Determine the (X, Y) coordinate at the center of the cell enclosing the given text.  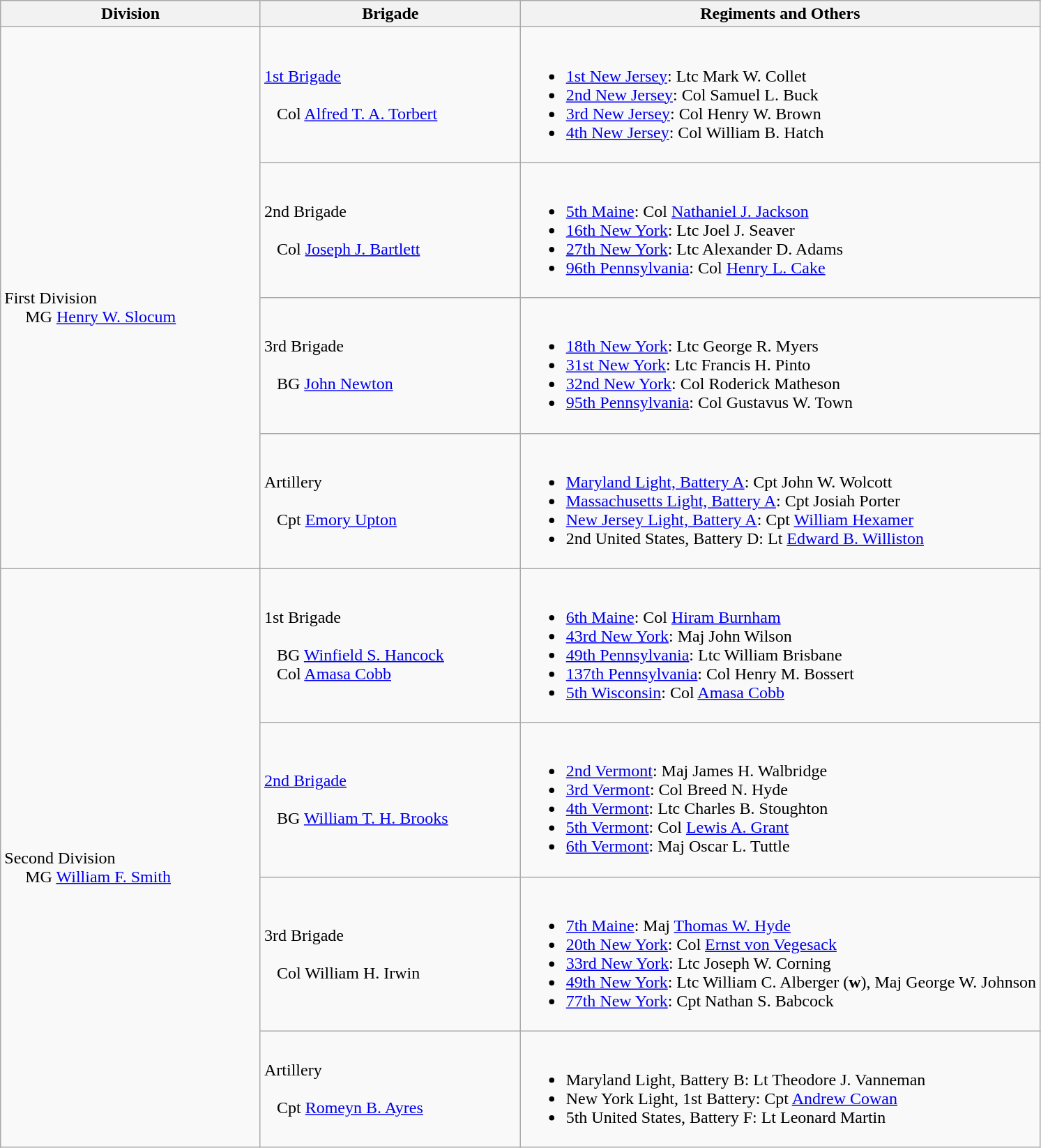
3rd Brigade Col William H. Irwin (390, 954)
Artillery Cpt Emory Upton (390, 501)
Regiments and Others (780, 14)
Brigade (390, 14)
2nd Brigade BG William T. H. Brooks (390, 799)
1st Brigade BG Winfield S. Hancock Col Amasa Cobb (390, 646)
3rd Brigade BG John Newton (390, 365)
Division (131, 14)
5th Maine: Col Nathaniel J. Jackson16th New York: Ltc Joel J. Seaver27th New York: Ltc Alexander D. Adams96th Pennsylvania: Col Henry L. Cake (780, 230)
Maryland Light, Battery B: Lt Theodore J. VannemanNew York Light, 1st Battery: Cpt Andrew Cowan5th United States, Battery F: Lt Leonard Martin (780, 1089)
18th New York: Ltc George R. Myers31st New York: Ltc Francis H. Pinto32nd New York: Col Roderick Matheson95th Pennsylvania: Col Gustavus W. Town (780, 365)
1st New Jersey: Ltc Mark W. Collet2nd New Jersey: Col Samuel L. Buck3rd New Jersey: Col Henry W. Brown4th New Jersey: Col William B. Hatch (780, 95)
2nd Brigade Col Joseph J. Bartlett (390, 230)
Second Division MG William F. Smith (131, 858)
Artillery Cpt Romeyn B. Ayres (390, 1089)
First Division MG Henry W. Slocum (131, 298)
1st Brigade Col Alfred T. A. Torbert (390, 95)
